Return (X, Y) of the center of cell containing provided text 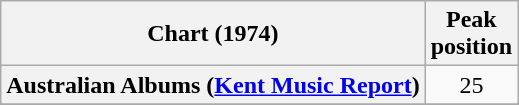
Peakposition (471, 34)
Australian Albums (Kent Music Report) (213, 85)
25 (471, 85)
Chart (1974) (213, 34)
